For the text-containing cell, return its midpoint in (X, Y) coordinate format. 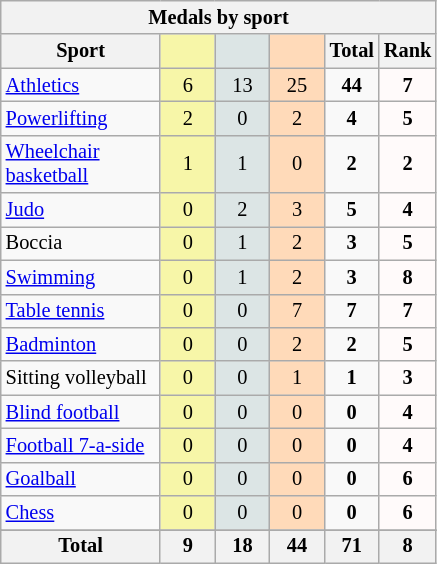
Powerlifting (81, 118)
Chess (81, 513)
13 (242, 85)
9 (188, 546)
Judo (81, 210)
18 (242, 546)
Boccia (81, 243)
Wheelchair basketball (81, 164)
Blind football (81, 412)
Table tennis (81, 311)
Football 7-a-side (81, 445)
71 (352, 546)
Medals by sport (219, 17)
Goalball (81, 479)
Athletics (81, 85)
Swimming (81, 277)
Sport (81, 51)
Sitting volleyball (81, 378)
25 (298, 85)
Badminton (81, 344)
Rank (408, 51)
